Detect which cell encompasses the target text, then output its [x, y] center coordinate. 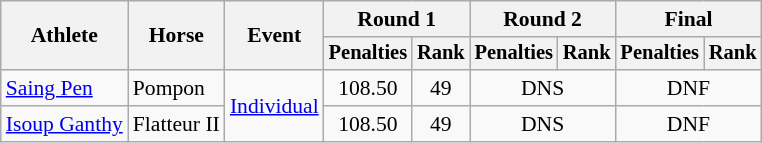
Individual [274, 106]
Round 1 [397, 19]
Isoup Ganthy [64, 124]
Horse [176, 36]
Round 2 [543, 19]
Event [274, 36]
Athlete [64, 36]
Pompon [176, 88]
Final [689, 19]
Saing Pen [64, 88]
Flatteur II [176, 124]
